Search for the cell housing the specified text and yield its (X, Y) center coordinate. 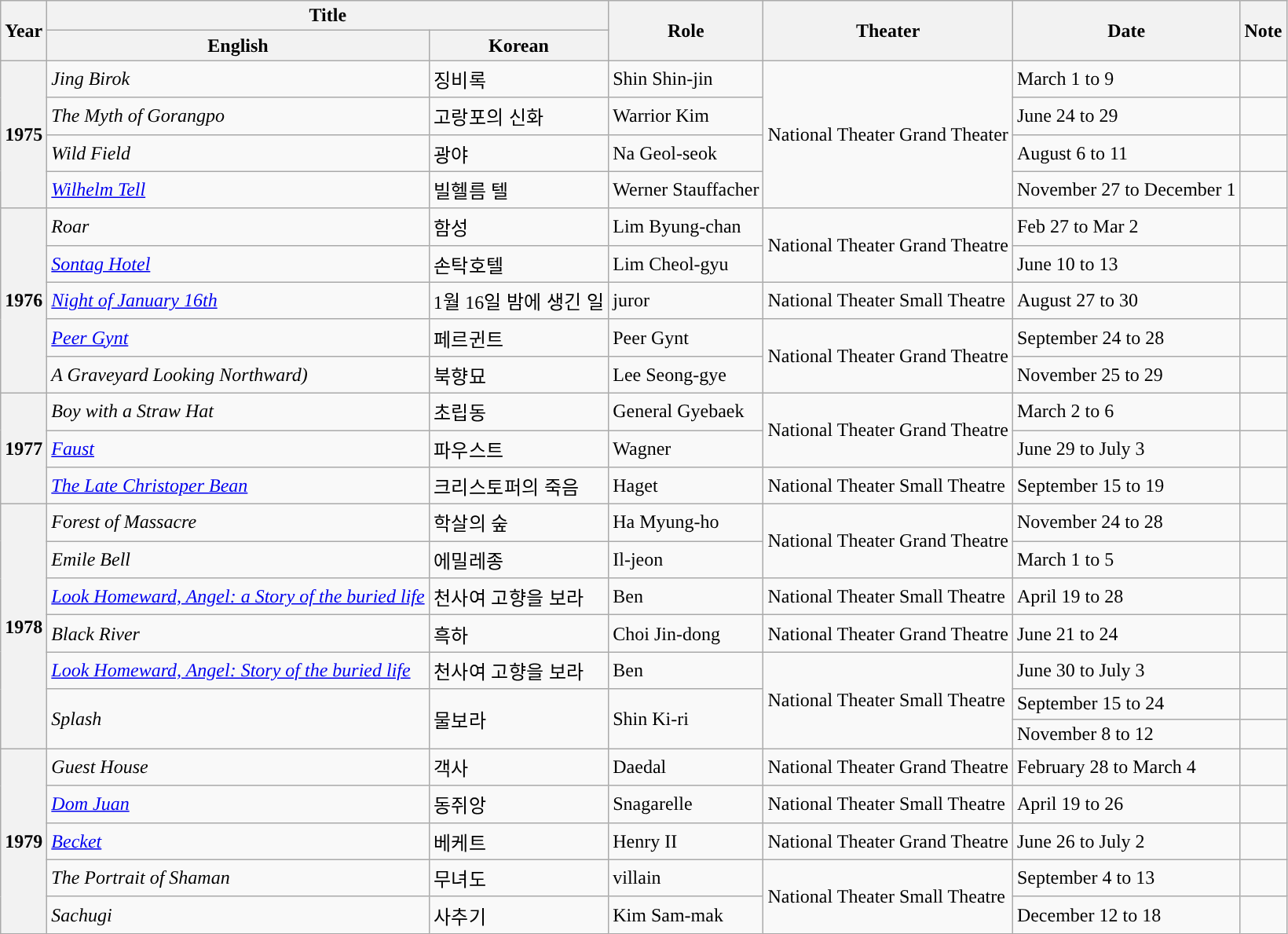
National Theater Grand Theater (887, 134)
March 1 to 9 (1126, 79)
Night of January 16th (238, 300)
The Portrait of Shaman (238, 878)
Wagner (686, 449)
Forest of Massacre (238, 523)
juror (686, 300)
June 10 to 13 (1126, 264)
August 27 to 30 (1126, 300)
Look Homeward, Angel: Story of the buried life (238, 671)
June 29 to July 3 (1126, 449)
Shin Shin-jin (686, 79)
흑하 (518, 633)
Date (1126, 31)
Henry II (686, 841)
Roar (238, 226)
Shin Ki-ri (686, 719)
February 28 to March 4 (1126, 767)
September 4 to 13 (1126, 878)
August 6 to 11 (1126, 152)
1월 16일 밤에 생긴 일 (518, 300)
March 2 to 6 (1126, 412)
April 19 to 28 (1126, 597)
English (238, 46)
Faust (238, 449)
사추기 (518, 914)
고랑포의 신화 (518, 116)
객사 (518, 767)
Wild Field (238, 152)
Sontag Hotel (238, 264)
Haget (686, 485)
에밀레종 (518, 559)
Lim Cheol-gyu (686, 264)
villain (686, 878)
Kim Sam-mak (686, 914)
Boy with a Straw Hat (238, 412)
징비록 (518, 79)
The Late Christoper Bean (238, 485)
Choi Jin-dong (686, 633)
초립동 (518, 412)
Lim Byung-chan (686, 226)
November 27 to December 1 (1126, 190)
파우스트 (518, 449)
1975 (24, 134)
April 19 to 26 (1126, 804)
Title (328, 16)
Il-jeon (686, 559)
The Myth of Gorangpo (238, 116)
November 25 to 29 (1126, 374)
1978 (24, 627)
베케트 (518, 841)
Black River (238, 633)
빌헬름 텔 (518, 190)
Werner Stauffacher (686, 190)
September 24 to 28 (1126, 338)
General Gyebaek (686, 412)
Lee Seong-gye (686, 374)
학살의 숲 (518, 523)
Look Homeward, Angel: a Story of the buried life (238, 597)
November 8 to 12 (1126, 734)
Role (686, 31)
Becket (238, 841)
Sachugi (238, 914)
December 12 to 18 (1126, 914)
Emile Bell (238, 559)
북향묘 (518, 374)
March 1 to 5 (1126, 559)
Warrior Kim (686, 116)
June 26 to July 2 (1126, 841)
June 24 to 29 (1126, 116)
크리스토퍼의 죽음 (518, 485)
광야 (518, 152)
Dom Juan (238, 804)
Ha Myung-ho (686, 523)
Year (24, 31)
손탁호텔 (518, 264)
Na Geol-seok (686, 152)
A Graveyard Looking Northward) (238, 374)
무녀도 (518, 878)
June 21 to 24 (1126, 633)
Snagarelle (686, 804)
1979 (24, 841)
1977 (24, 448)
Note (1263, 31)
Guest House (238, 767)
September 15 to 19 (1126, 485)
Theater (887, 31)
Daedal (686, 767)
Splash (238, 719)
물보라 (518, 719)
September 15 to 24 (1126, 704)
Korean (518, 46)
페르귄트 (518, 338)
June 30 to July 3 (1126, 671)
November 24 to 28 (1126, 523)
Wilhelm Tell (238, 190)
함성 (518, 226)
Jing Birok (238, 79)
동쥐앙 (518, 804)
Feb 27 to Mar 2 (1126, 226)
1976 (24, 300)
